For the text-containing cell, return its midpoint in (X, Y) coordinate format. 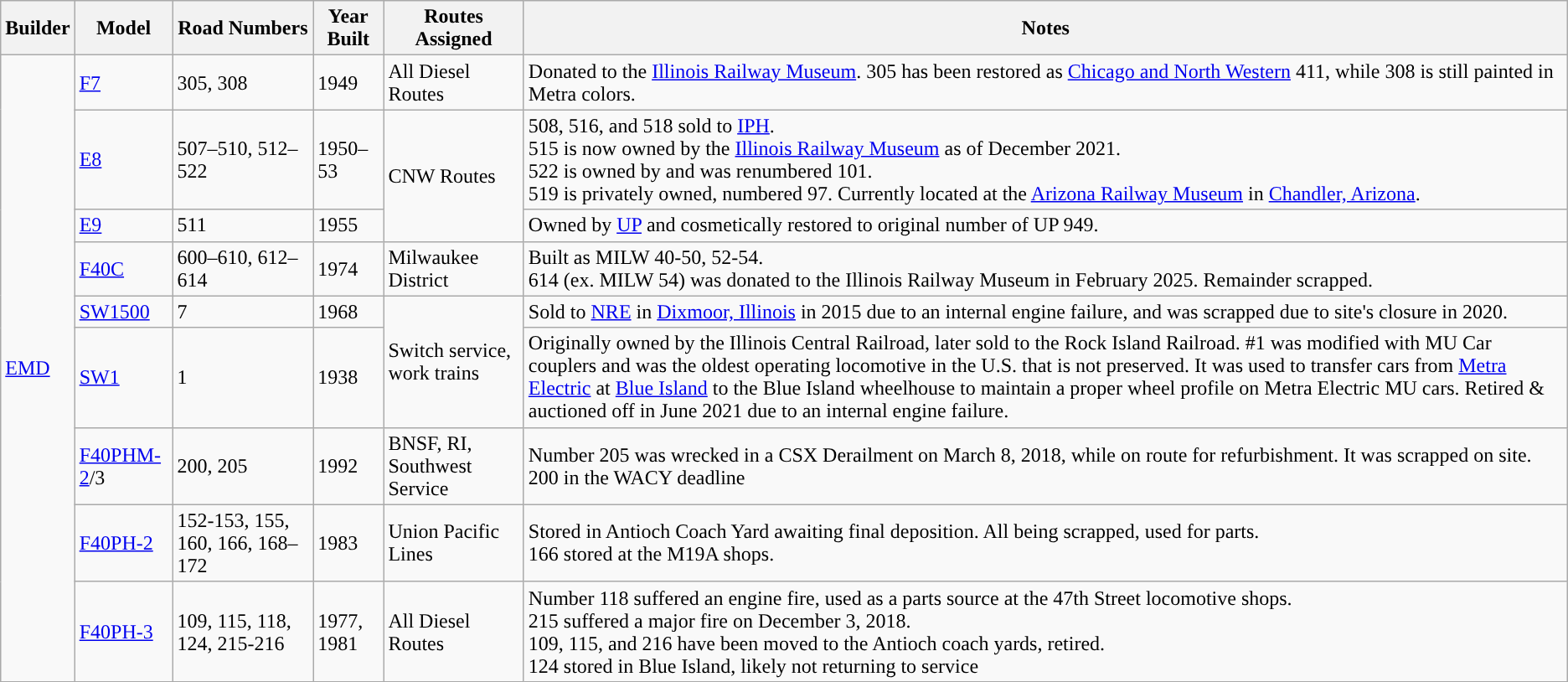
7 (243, 312)
Milwaukee District (454, 268)
Routes Assigned (454, 28)
F7 (124, 82)
305, 308 (243, 82)
YearBuilt (348, 28)
F40PH-2 (124, 543)
1983 (348, 543)
1950–53 (348, 159)
1955 (348, 225)
Builder (38, 28)
E9 (124, 225)
Model (124, 28)
Stored in Antioch Coach Yard awaiting final deposition. All being scrapped, used for parts.166 stored at the M19A shops. (1045, 543)
Number 205 was wrecked in a CSX Derailment on March 8, 2018, while on route for refurbishment. It was scrapped on site.200 in the WACY deadline (1045, 466)
Built as MILW 40-50, 52-54.614 (ex. MILW 54) was donated to the Illinois Railway Museum in February 2025. Remainder scrapped. (1045, 268)
Notes (1045, 28)
200, 205 (243, 466)
507–510, 512–522 (243, 159)
1974 (348, 268)
511 (243, 225)
Switch service, work trains (454, 362)
Owned by UP and cosmetically restored to original number of UP 949. (1045, 225)
Union Pacific Lines (454, 543)
1949 (348, 82)
Road Numbers (243, 28)
F40PH-3 (124, 632)
152-153, 155, 160, 166, 168–172 (243, 543)
1992 (348, 466)
BNSF, RI, Southwest Service (454, 466)
EMD (38, 369)
Donated to the Illinois Railway Museum. 305 has been restored as Chicago and North Western 411, while 308 is still painted in Metra colors. (1045, 82)
Sold to NRE in Dixmoor, Illinois in 2015 due to an internal engine failure, and was scrapped due to site's closure in 2020. (1045, 312)
CNW Routes (454, 176)
SW1500 (124, 312)
1938 (348, 377)
F40C (124, 268)
1968 (348, 312)
1 (243, 377)
109, 115, 118, 124, 215-216 (243, 632)
600–610, 612–614 (243, 268)
SW1 (124, 377)
1977, 1981 (348, 632)
F40PHM-2/3 (124, 466)
E8 (124, 159)
